Scan for the cell matching the given text and deliver its [x, y] coordinate at center. 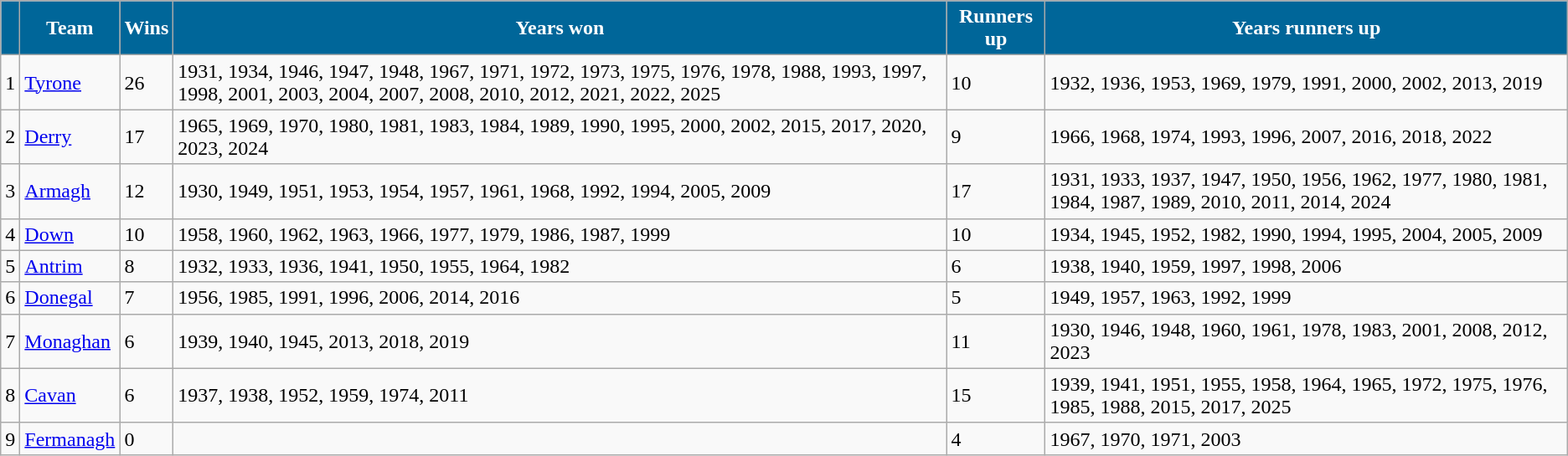
1932, 1933, 1936, 1941, 1950, 1955, 1964, 1982 [560, 266]
2 [10, 137]
Down [70, 234]
1949, 1957, 1963, 1992, 1999 [1307, 298]
Team [70, 28]
1938, 1940, 1959, 1997, 1998, 2006 [1307, 266]
Cavan [70, 395]
1930, 1946, 1948, 1960, 1961, 1978, 1983, 2001, 2008, 2012, 2023 [1307, 341]
1 [10, 82]
26 [147, 82]
1958, 1960, 1962, 1963, 1966, 1977, 1979, 1986, 1987, 1999 [560, 234]
Tyrone [70, 82]
1967, 1970, 1971, 2003 [1307, 438]
11 [996, 341]
1956, 1985, 1991, 1996, 2006, 2014, 2016 [560, 298]
1934, 1945, 1952, 1982, 1990, 1994, 1995, 2004, 2005, 2009 [1307, 234]
1965, 1969, 1970, 1980, 1981, 1983, 1984, 1989, 1990, 1995, 2000, 2002, 2015, 2017, 2020, 2023, 2024 [560, 137]
Years runners up [1307, 28]
Fermanagh [70, 438]
Donegal [70, 298]
Antrim [70, 266]
1932, 1936, 1953, 1969, 1979, 1991, 2000, 2002, 2013, 2019 [1307, 82]
1937, 1938, 1952, 1959, 1974, 2011 [560, 395]
1930, 1949, 1951, 1953, 1954, 1957, 1961, 1968, 1992, 1994, 2005, 2009 [560, 191]
Wins [147, 28]
1939, 1940, 1945, 2013, 2018, 2019 [560, 341]
15 [996, 395]
Armagh [70, 191]
1966, 1968, 1974, 1993, 1996, 2007, 2016, 2018, 2022 [1307, 137]
12 [147, 191]
3 [10, 191]
Monaghan [70, 341]
1931, 1933, 1937, 1947, 1950, 1956, 1962, 1977, 1980, 1981, 1984, 1987, 1989, 2010, 2011, 2014, 2024 [1307, 191]
Years won [560, 28]
Runners up [996, 28]
0 [147, 438]
1939, 1941, 1951, 1955, 1958, 1964, 1965, 1972, 1975, 1976, 1985, 1988, 2015, 2017, 2025 [1307, 395]
Derry [70, 137]
